Detect which cell encompasses the target text, then output its (x, y) center coordinate. 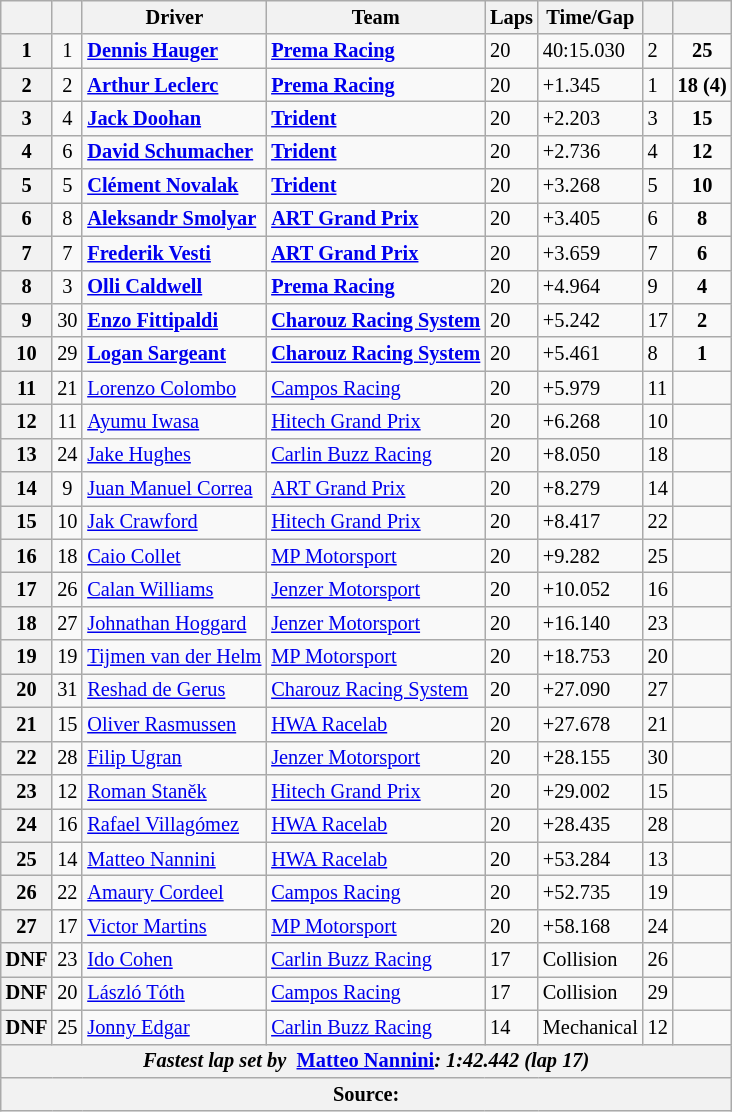
Laps (512, 17)
Arthur Leclerc (174, 85)
+9.282 (590, 556)
Logan Sargeant (174, 354)
+29.002 (590, 791)
Source: (366, 1094)
Ido Cohen (174, 960)
Clément Novalak (174, 186)
Caio Collet (174, 556)
+2.736 (590, 152)
Juan Manuel Correa (174, 489)
+5.242 (590, 320)
Roman Staněk (174, 791)
31 (67, 690)
László Tóth (174, 993)
Rafael Villagómez (174, 825)
Filip Ugran (174, 758)
+53.284 (590, 859)
Amaury Cordeel (174, 892)
Fastest lap set by Matteo Nannini: 1:42.442 (lap 17) (366, 1061)
Jak Crawford (174, 522)
+28.155 (590, 758)
+10.052 (590, 589)
Enzo Fittipaldi (174, 320)
+58.168 (590, 926)
+27.090 (590, 690)
40:15.030 (590, 51)
+8.050 (590, 455)
+3.405 (590, 219)
+27.678 (590, 724)
Victor Martins (174, 926)
+1.345 (590, 85)
Tijmen van der Helm (174, 657)
Olli Caldwell (174, 287)
+8.417 (590, 522)
Driver (174, 17)
David Schumacher (174, 152)
Time/Gap (590, 17)
18 (4) (702, 85)
Dennis Hauger (174, 51)
Ayumu Iwasa (174, 421)
Reshad de Gerus (174, 690)
+28.435 (590, 825)
+18.753 (590, 657)
Team (376, 17)
+5.979 (590, 388)
+5.461 (590, 354)
Mechanical (590, 1027)
+52.735 (590, 892)
+3.268 (590, 186)
Matteo Nannini (174, 859)
Oliver Rasmussen (174, 724)
Jack Doohan (174, 118)
Frederik Vesti (174, 253)
+16.140 (590, 623)
+4.964 (590, 287)
Johnathan Hoggard (174, 623)
Calan Williams (174, 589)
Aleksandr Smolyar (174, 219)
+2.203 (590, 118)
Jake Hughes (174, 455)
Jonny Edgar (174, 1027)
+3.659 (590, 253)
+6.268 (590, 421)
+8.279 (590, 489)
Lorenzo Colombo (174, 388)
